Pinpoint the cell where the given text exists, returning its (x, y) midpoint coordinate. 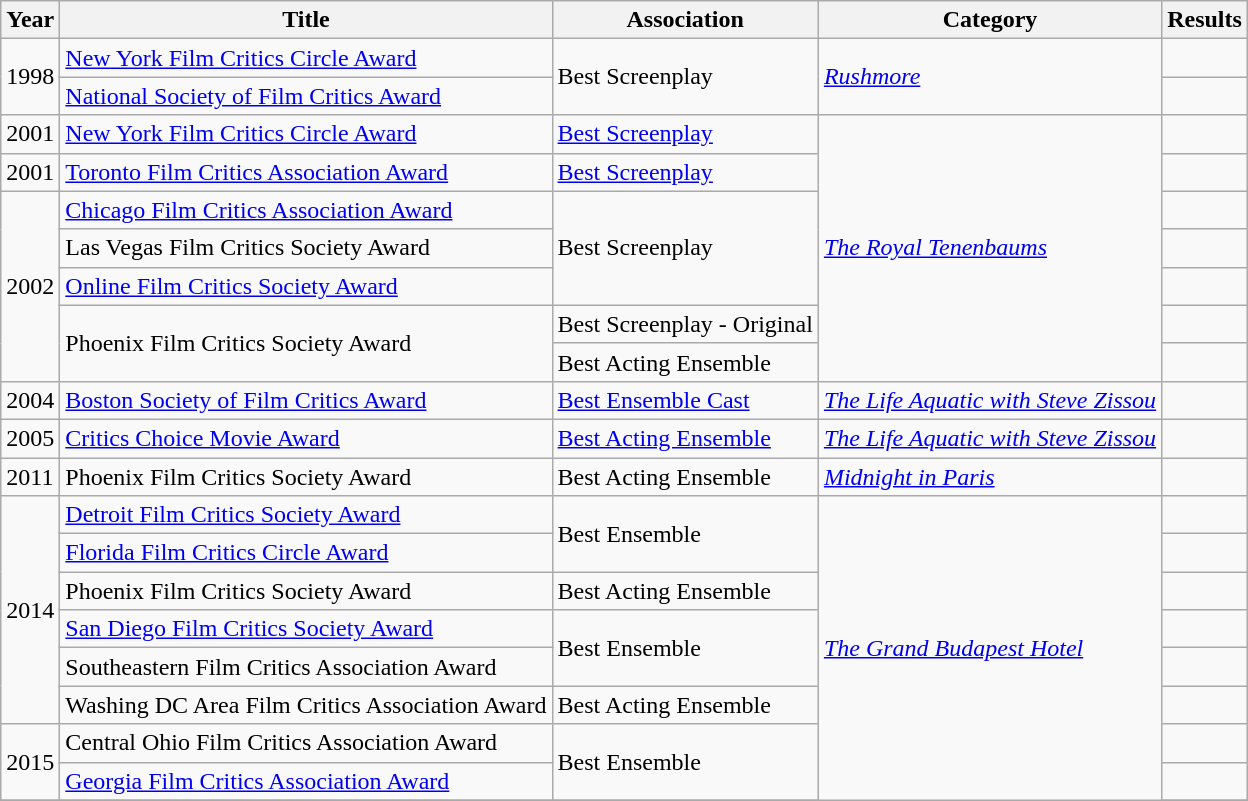
Central Ohio Film Critics Association Award (306, 743)
Category (990, 20)
Rushmore (990, 77)
The Grand Budapest Hotel (990, 648)
Association (685, 20)
National Society of Film Critics Award (306, 96)
Midnight in Paris (990, 477)
Detroit Film Critics Society Award (306, 515)
San Diego Film Critics Society Award (306, 629)
Title (306, 20)
2014 (30, 610)
Best Ensemble Cast (685, 400)
Results (1205, 20)
The Royal Tenenbaums (990, 248)
Critics Choice Movie Award (306, 438)
Southeastern Film Critics Association Award (306, 667)
Boston Society of Film Critics Award (306, 400)
Las Vegas Film Critics Society Award (306, 248)
2002 (30, 286)
Florida Film Critics Circle Award (306, 553)
Toronto Film Critics Association Award (306, 172)
2015 (30, 762)
Chicago Film Critics Association Award (306, 210)
Year (30, 20)
2011 (30, 477)
Georgia Film Critics Association Award (306, 781)
2005 (30, 438)
Washing DC Area Film Critics Association Award (306, 705)
2004 (30, 400)
1998 (30, 77)
Best Screenplay - Original (685, 324)
Online Film Critics Society Award (306, 286)
